Detect which cell encompasses the target text, then output its (x, y) center coordinate. 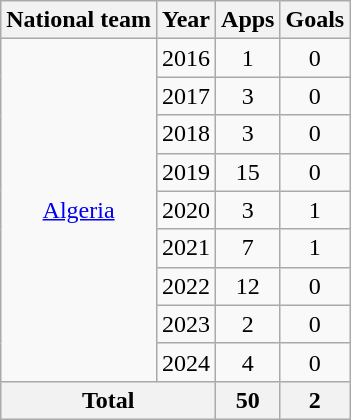
Goals (315, 20)
15 (248, 172)
2021 (186, 248)
2018 (186, 134)
4 (248, 362)
7 (248, 248)
12 (248, 286)
2023 (186, 324)
Year (186, 20)
2016 (186, 58)
2022 (186, 286)
2024 (186, 362)
2020 (186, 210)
National team (79, 20)
50 (248, 400)
Total (108, 400)
2017 (186, 96)
2019 (186, 172)
Algeria (79, 210)
Apps (248, 20)
